Search for the cell housing the specified text and yield its [x, y] center coordinate. 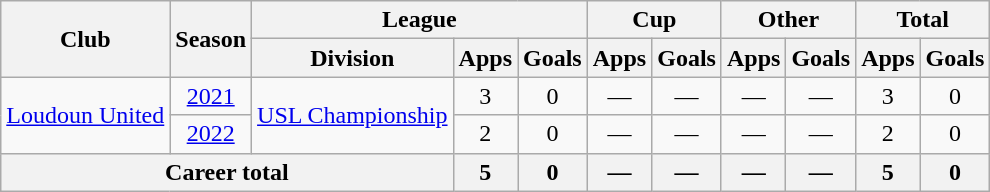
Division [353, 58]
Other [788, 20]
2022 [211, 134]
2021 [211, 96]
Career total [227, 172]
League [420, 20]
USL Championship [353, 115]
Loudoun United [86, 115]
Club [86, 39]
Total [923, 20]
Season [211, 39]
Cup [654, 20]
